Search for the cell housing the specified text and yield its (x, y) center coordinate. 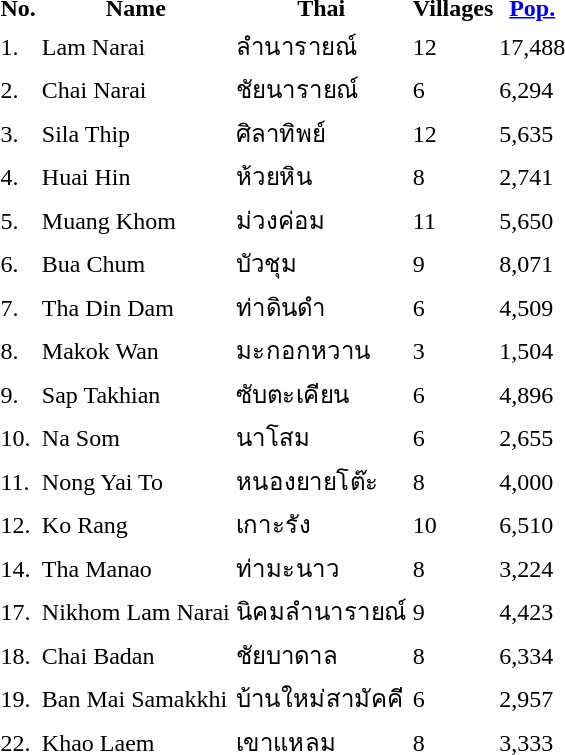
Muang Khom (136, 220)
บัวชุม (321, 264)
ท่ามะนาว (321, 568)
Tha Manao (136, 568)
Nikhom Lam Narai (136, 612)
Nong Yai To (136, 481)
Bua Chum (136, 264)
Sap Takhian (136, 394)
Lam Narai (136, 46)
Makok Wan (136, 350)
ห้วยหิน (321, 176)
นาโสม (321, 438)
Na Som (136, 438)
Sila Thip (136, 133)
บ้านใหม่สามัคคี (321, 698)
Chai Badan (136, 655)
หนองยายโต๊ะ (321, 481)
Ko Rang (136, 524)
Chai Narai (136, 90)
Huai Hin (136, 176)
Tha Din Dam (136, 307)
เกาะรัง (321, 524)
ลำนารายณ์ (321, 46)
มะกอกหวาน (321, 350)
ท่าดินดำ (321, 307)
11 (452, 220)
Ban Mai Samakkhi (136, 698)
ชัยบาดาล (321, 655)
3 (452, 350)
ม่วงค่อม (321, 220)
นิคมลำนารายณ์ (321, 612)
ซับตะเคียน (321, 394)
ศิลาทิพย์ (321, 133)
10 (452, 524)
ชัยนารายณ์ (321, 90)
